Identify which cell holds the provided text, then report its [X, Y] central coordinate. 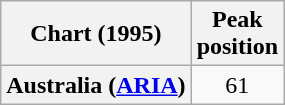
Australia (ARIA) [96, 85]
Peakposition [237, 34]
Chart (1995) [96, 34]
61 [237, 85]
